Scan for the cell matching the given text and deliver its (X, Y) coordinate at center. 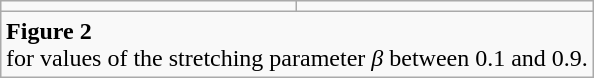
Figure 2for values of the stretching parameter β between 0.1 and 0.9. (298, 44)
